Determine the (X, Y) coordinate at the center of the cell enclosing the given text.  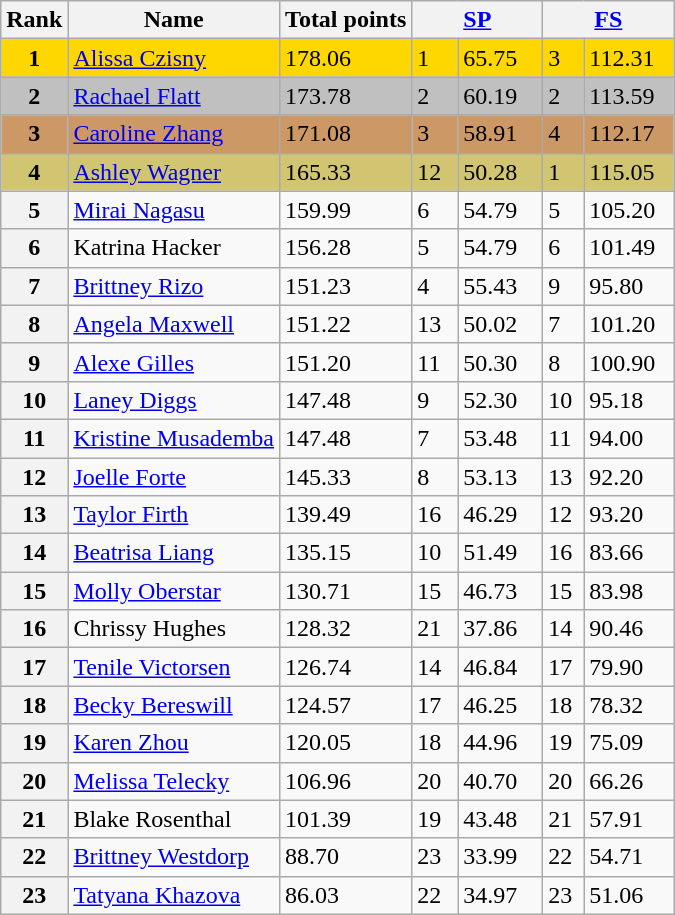
139.49 (346, 515)
Melissa Telecky (174, 781)
46.29 (500, 515)
145.33 (346, 477)
94.00 (629, 438)
Kristine Musademba (174, 438)
112.17 (629, 134)
101.49 (629, 248)
128.32 (346, 629)
151.23 (346, 286)
Beatrisa Liang (174, 553)
90.46 (629, 629)
92.20 (629, 477)
65.75 (500, 58)
Total points (346, 20)
Brittney Westdorp (174, 857)
Rachael Flatt (174, 96)
130.71 (346, 591)
51.49 (500, 553)
Taylor Firth (174, 515)
113.59 (629, 96)
124.57 (346, 705)
Katrina Hacker (174, 248)
57.91 (629, 819)
46.84 (500, 667)
FS (608, 20)
86.03 (346, 895)
83.98 (629, 591)
101.39 (346, 819)
135.15 (346, 553)
43.48 (500, 819)
34.97 (500, 895)
Joelle Forte (174, 477)
120.05 (346, 743)
75.09 (629, 743)
52.30 (500, 400)
Blake Rosenthal (174, 819)
105.20 (629, 210)
95.18 (629, 400)
Name (174, 20)
37.86 (500, 629)
Ashley Wagner (174, 172)
165.33 (346, 172)
Alissa Czisny (174, 58)
51.06 (629, 895)
66.26 (629, 781)
151.22 (346, 324)
106.96 (346, 781)
126.74 (346, 667)
54.71 (629, 857)
159.99 (346, 210)
46.25 (500, 705)
Karen Zhou (174, 743)
171.08 (346, 134)
Laney Diggs (174, 400)
112.31 (629, 58)
Molly Oberstar (174, 591)
78.32 (629, 705)
Angela Maxwell (174, 324)
93.20 (629, 515)
101.20 (629, 324)
88.70 (346, 857)
95.80 (629, 286)
151.20 (346, 362)
Alexe Gilles (174, 362)
178.06 (346, 58)
173.78 (346, 96)
44.96 (500, 743)
Chrissy Hughes (174, 629)
60.19 (500, 96)
55.43 (500, 286)
50.02 (500, 324)
Brittney Rizo (174, 286)
46.73 (500, 591)
53.48 (500, 438)
33.99 (500, 857)
Rank (34, 20)
83.66 (629, 553)
Tatyana Khazova (174, 895)
Mirai Nagasu (174, 210)
Tenile Victorsen (174, 667)
Becky Bereswill (174, 705)
40.70 (500, 781)
SP (478, 20)
100.90 (629, 362)
50.30 (500, 362)
50.28 (500, 172)
58.91 (500, 134)
115.05 (629, 172)
79.90 (629, 667)
53.13 (500, 477)
156.28 (346, 248)
Caroline Zhang (174, 134)
